Provide the (X, Y) coordinate of the cell's center where the given text is located.  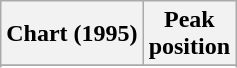
Chart (1995) (72, 34)
Peakposition (189, 34)
